Search for the cell housing the specified text and yield its [x, y] center coordinate. 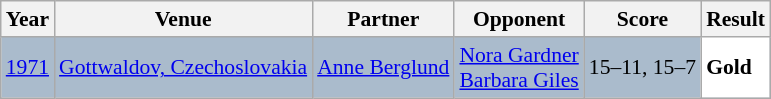
15–11, 15–7 [642, 68]
Partner [383, 19]
Score [642, 19]
Venue [183, 19]
Anne Berglund [383, 68]
Opponent [518, 19]
Nora Gardner Barbara Giles [518, 68]
Gold [736, 68]
Year [28, 19]
Result [736, 19]
Gottwaldov, Czechoslovakia [183, 68]
1971 [28, 68]
